Scan for the cell matching the given text and deliver its [x, y] coordinate at center. 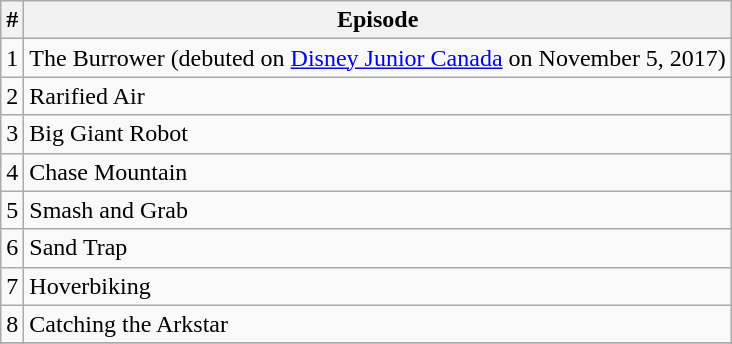
Smash and Grab [378, 210]
Rarified Air [378, 96]
3 [12, 134]
Catching the Arkstar [378, 324]
The Burrower (debuted on Disney Junior Canada on November 5, 2017) [378, 58]
Hoverbiking [378, 286]
6 [12, 248]
Sand Trap [378, 248]
5 [12, 210]
4 [12, 172]
Chase Mountain [378, 172]
1 [12, 58]
2 [12, 96]
8 [12, 324]
7 [12, 286]
Big Giant Robot [378, 134]
# [12, 20]
Episode [378, 20]
